Determine the [X, Y] coordinate at the center of the cell enclosing the given text.  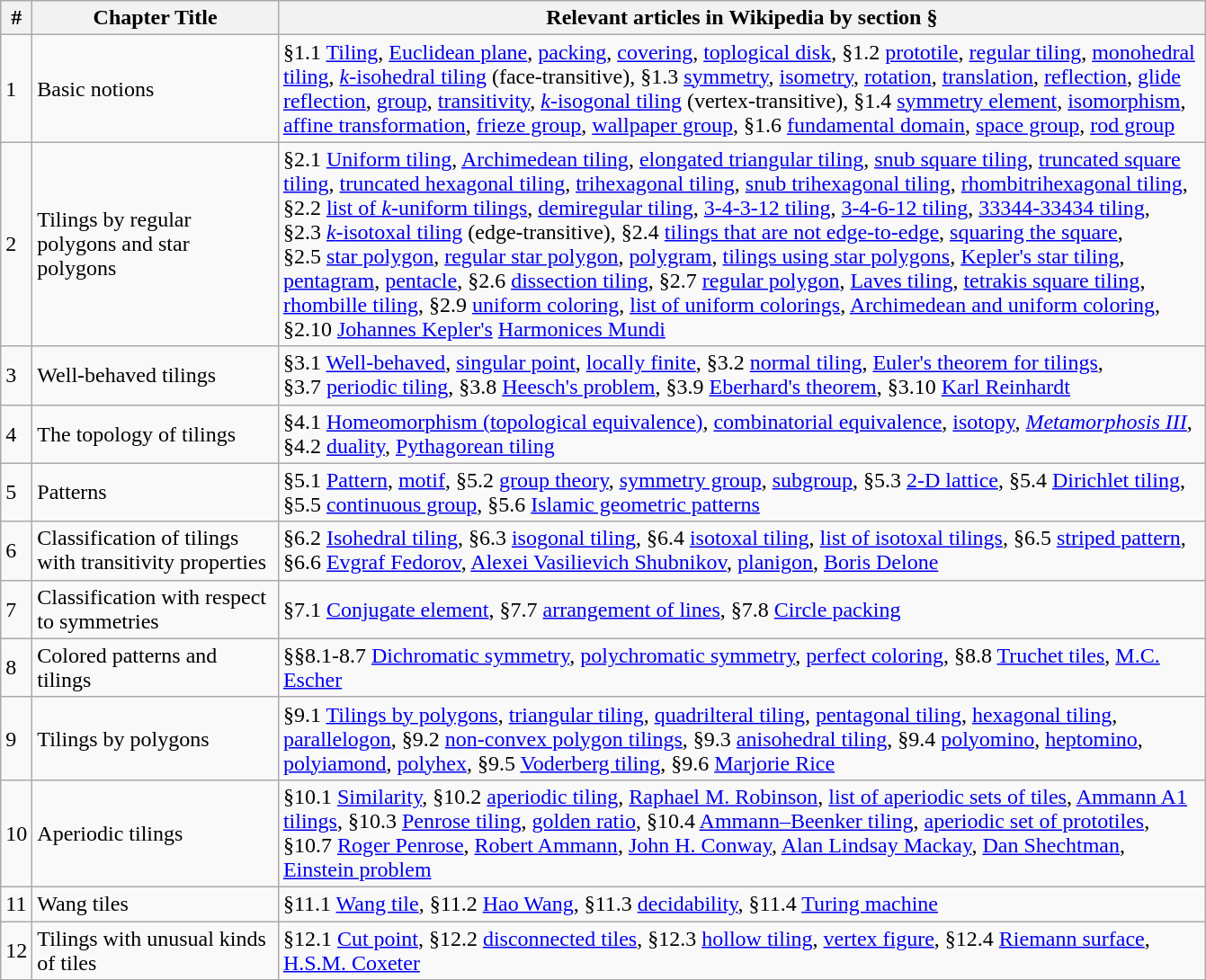
§4.1 Homeomorphism (topological equivalence), combinatorial equivalence, isotopy, Metamorphosis III, §4.2 duality, Pythagorean tiling [741, 433]
Aperiodic tilings [156, 833]
Classification of tilings with transitivity properties [156, 550]
1 [16, 88]
5 [16, 493]
# [16, 18]
Tilings by regular polygons and star polygons [156, 245]
4 [16, 433]
9 [16, 738]
12 [16, 949]
Colored patterns and tilings [156, 667]
Relevant articles in Wikipedia by section § [741, 18]
10 [16, 833]
The topology of tilings [156, 433]
2 [16, 245]
Tilings by polygons [156, 738]
Patterns [156, 493]
§7.1 Conjugate element, §7.7 arrangement of lines, §7.8 Circle packing [741, 610]
Well-behaved tilings [156, 376]
3 [16, 376]
8 [16, 667]
§11.1 Wang tile, §11.2 Hao Wang, §11.3 decidability, §11.4 Turing machine [741, 904]
§§8.1-8.7 Dichromatic symmetry, polychromatic symmetry, perfect coloring, §8.8 Truchet tiles, M.C. Escher [741, 667]
7 [16, 610]
Basic notions [156, 88]
Tilings with unusual kinds of tiles [156, 949]
Chapter Title [156, 18]
Wang tiles [156, 904]
Classification with respect to symmetries [156, 610]
§12.1 Cut point, §12.2 disconnected tiles, §12.3 hollow tiling, vertex figure, §12.4 Riemann surface, H.S.M. Coxeter [741, 949]
11 [16, 904]
6 [16, 550]
